Detect which cell encompasses the target text, then output its [X, Y] center coordinate. 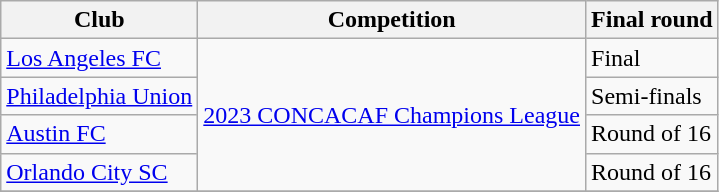
Semi-finals [652, 96]
Competition [392, 20]
2023 CONCACAF Champions League [392, 115]
Austin FC [100, 134]
Los Angeles FC [100, 58]
Philadelphia Union [100, 96]
Club [100, 20]
Final round [652, 20]
Final [652, 58]
Orlando City SC [100, 172]
